Provide the (X, Y) coordinate of the cell's center where the given text is located.  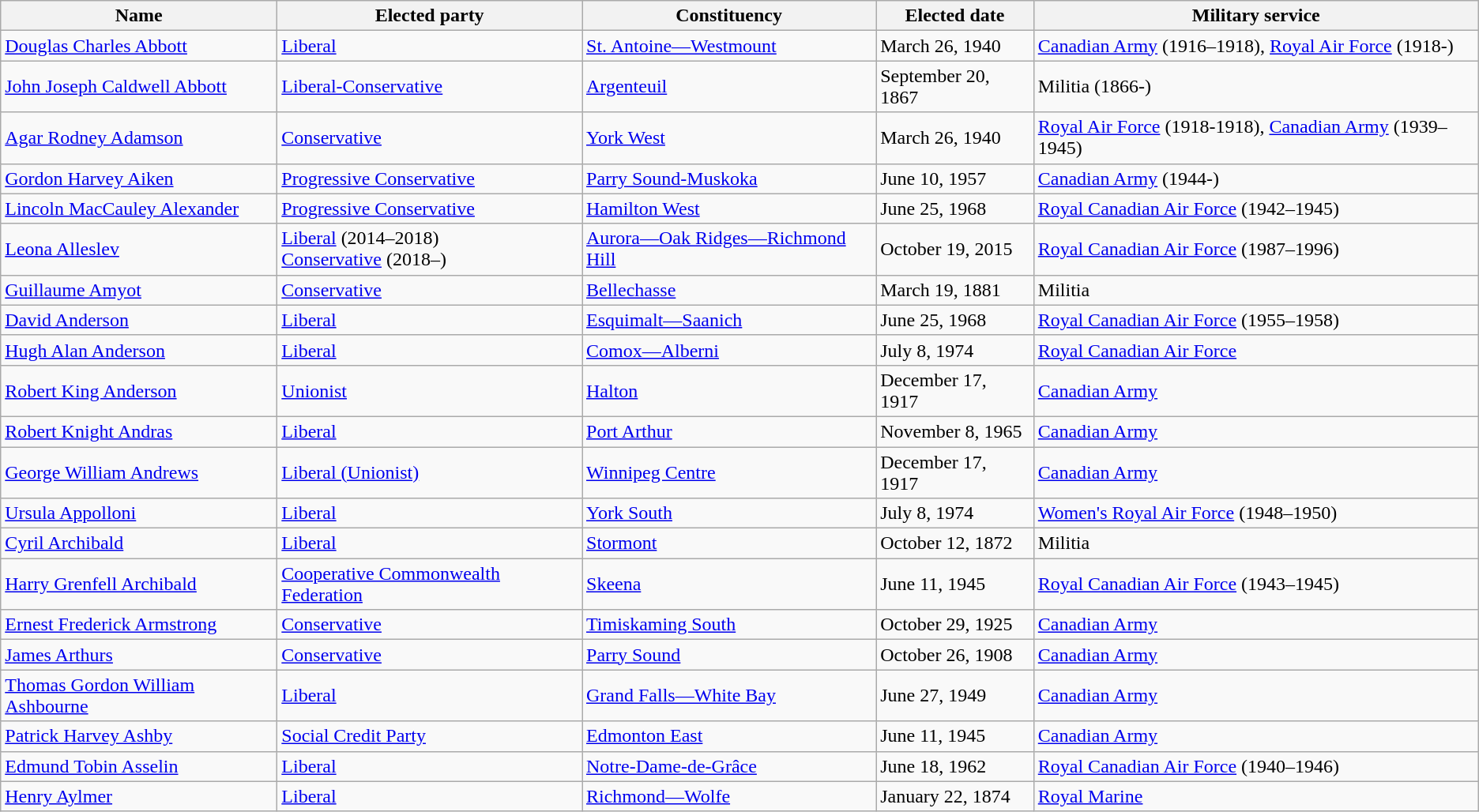
Elected date (955, 16)
Timiskaming South (728, 625)
Canadian Army (1944-) (1256, 179)
Cooperative Commonwealth Federation (430, 585)
Gordon Harvey Aiken (139, 179)
Agar Rodney Adamson (139, 137)
Cyril Archibald (139, 543)
Comox—Alberni (728, 350)
October 29, 1925 (955, 625)
Stormont (728, 543)
Patrick Harvey Ashby (139, 736)
Royal Canadian Air Force (1256, 350)
Name (139, 16)
Constituency (728, 16)
York South (728, 513)
Royal Canadian Air Force (1942–1945) (1256, 209)
Richmond—Wolfe (728, 796)
January 22, 1874 (955, 796)
Harry Grenfell Archibald (139, 585)
October 26, 1908 (955, 655)
Henry Aylmer (139, 796)
St. Antoine—Westmount (728, 46)
November 8, 1965 (955, 431)
June 18, 1962 (955, 766)
Edmund Tobin Asselin (139, 766)
Notre-Dame-de-Grâce (728, 766)
Social Credit Party (430, 736)
June 10, 1957 (955, 179)
George William Andrews (139, 472)
Elected party (430, 16)
James Arthurs (139, 655)
Royal Canadian Air Force (1943–1945) (1256, 585)
York West (728, 137)
Military service (1256, 16)
Royal Air Force (1918-1918), Canadian Army (1939–1945) (1256, 137)
Parry Sound-Muskoka (728, 179)
John Joseph Caldwell Abbott (139, 87)
October 19, 2015 (955, 250)
Women's Royal Air Force (1948–1950) (1256, 513)
Esquimalt—Saanich (728, 320)
Halton (728, 390)
Ernest Frederick Armstrong (139, 625)
Militia (1866-) (1256, 87)
Robert King Anderson (139, 390)
Royal Canadian Air Force (1987–1996) (1256, 250)
David Anderson (139, 320)
Liberal (2014–2018)Conservative (2018–) (430, 250)
Hugh Alan Anderson (139, 350)
Winnipeg Centre (728, 472)
Edmonton East (728, 736)
October 12, 1872 (955, 543)
Lincoln MacCauley Alexander (139, 209)
Ursula Appolloni (139, 513)
Argenteuil (728, 87)
Douglas Charles Abbott (139, 46)
Royal Marine (1256, 796)
Robert Knight Andras (139, 431)
Thomas Gordon William Ashbourne (139, 695)
Liberal-Conservative (430, 87)
March 19, 1881 (955, 290)
Aurora—Oak Ridges—Richmond Hill (728, 250)
Skeena (728, 585)
Parry Sound (728, 655)
Guillaume Amyot (139, 290)
Bellechasse (728, 290)
Canadian Army (1916–1918), Royal Air Force (1918-) (1256, 46)
June 27, 1949 (955, 695)
Hamilton West (728, 209)
Royal Canadian Air Force (1955–1958) (1256, 320)
Liberal (Unionist) (430, 472)
Grand Falls—White Bay (728, 695)
Unionist (430, 390)
Port Arthur (728, 431)
September 20, 1867 (955, 87)
Royal Canadian Air Force (1940–1946) (1256, 766)
Leona Alleslev (139, 250)
